Extract the [X, Y] coordinate from the center of the cell holding the provided text.  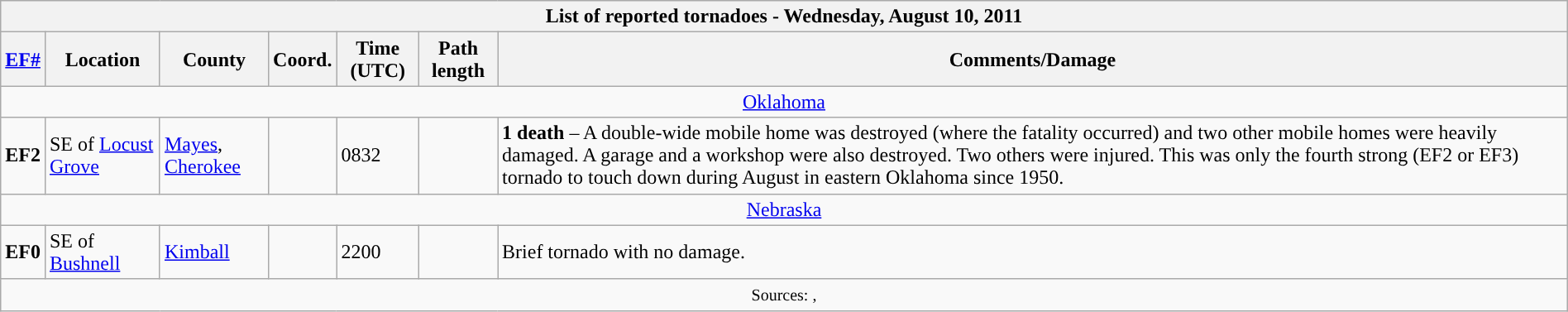
SE of Bushnell [103, 252]
Nebraska [784, 209]
EF0 [23, 252]
County [213, 60]
Path length [458, 60]
Coord. [303, 60]
Brief tornado with no damage. [1033, 252]
Time (UTC) [377, 60]
Oklahoma [784, 102]
0832 [377, 156]
Location [103, 60]
Mayes, Cherokee [213, 156]
Kimball [213, 252]
SE of Locust Grove [103, 156]
List of reported tornadoes - Wednesday, August 10, 2011 [784, 17]
Comments/Damage [1033, 60]
2200 [377, 252]
Sources: , [784, 295]
EF# [23, 60]
EF2 [23, 156]
